Capture the cell that displays the provided text and extract its (x, y) central coordinate. 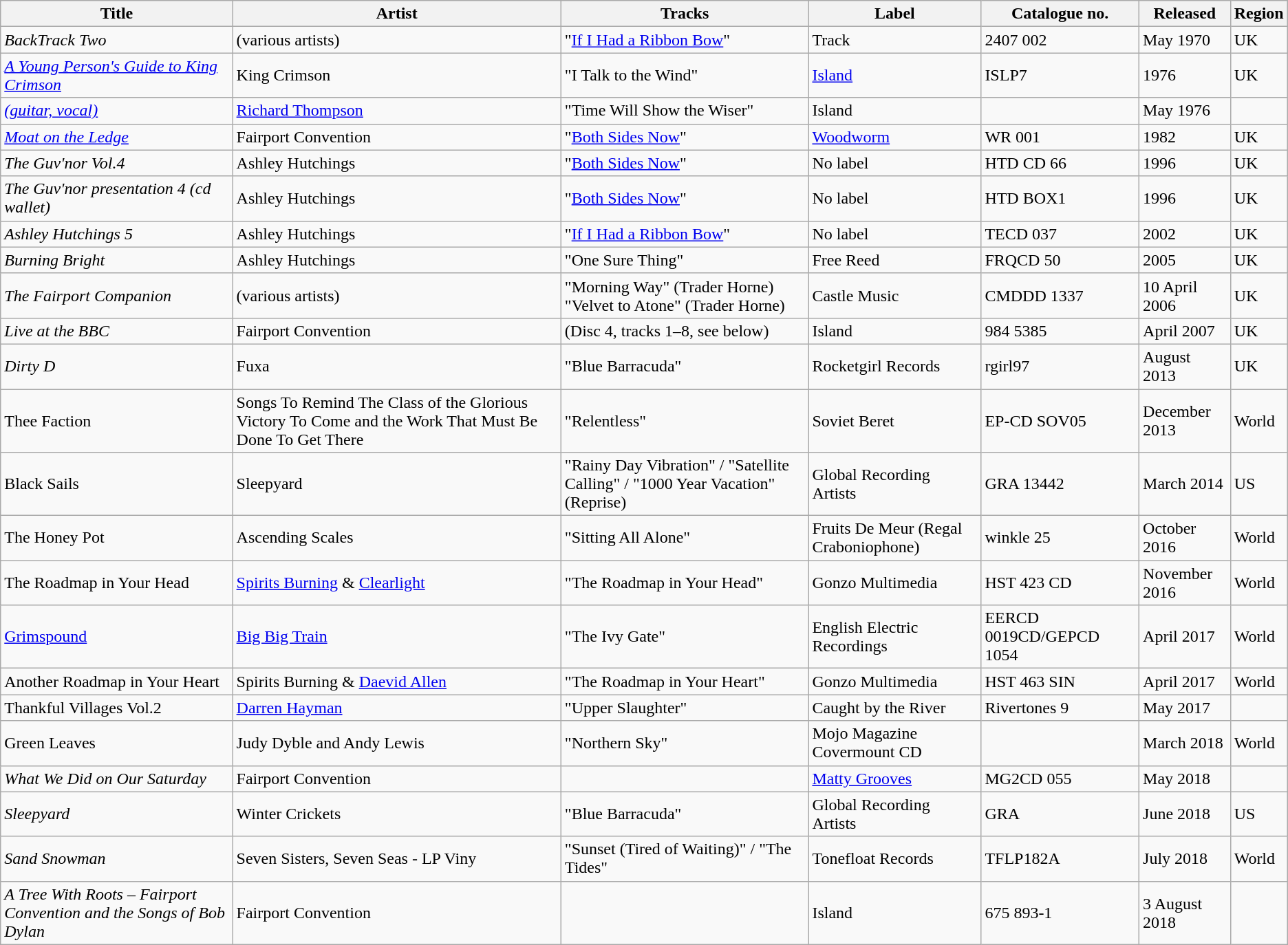
Another Roadmap in Your Heart (117, 682)
"The Ivy Gate" (685, 637)
HTD BOX1 (1060, 198)
2005 (1185, 260)
The Fairport Companion (117, 296)
May 2018 (1185, 779)
"Upper Slaughter" (685, 708)
Rocketgirl Records (894, 366)
"One Sure Thing" (685, 260)
10 April 2006 (1185, 296)
August 2013 (1185, 366)
rgirl97 (1060, 366)
March 2014 (1185, 484)
TECD 037 (1060, 234)
"Sunset (Tired of Waiting)" / "The Tides" (685, 858)
Black Sails (117, 484)
(guitar, vocal) (117, 111)
BackTrack Two (117, 40)
EP-CD SOV05 (1060, 421)
"Sitting All Alone" (685, 538)
Title (117, 14)
May 1970 (1185, 40)
FRQCD 50 (1060, 260)
Rivertones 9 (1060, 708)
2002 (1185, 234)
MG2CD 055 (1060, 779)
Caught by the River (894, 708)
"The Roadmap in Your Heart" (685, 682)
Woodworm (894, 137)
Released (1185, 14)
"Rainy Day Vibration" / "Satellite Calling" / "1000 Year Vacation" (Reprise) (685, 484)
984 5385 (1060, 331)
"Northern Sky" (685, 743)
1976 (1185, 76)
April 2007 (1185, 331)
3 August 2018 (1185, 913)
GRA (1060, 814)
Grimspound (117, 637)
Spirits Burning & Daevid Allen (396, 682)
Region (1259, 14)
Dirty D (117, 366)
"Relentless" (685, 421)
(Disc 4, tracks 1–8, see below) (685, 331)
October 2016 (1185, 538)
HST 463 SIN (1060, 682)
Live at the BBC (117, 331)
The Guv'nor presentation 4 (cd wallet) (117, 198)
"Time Will Show the Wiser" (685, 111)
King Crimson (396, 76)
Green Leaves (117, 743)
Tracks (685, 14)
A Tree With Roots – Fairport Convention and the Songs of Bob Dylan (117, 913)
May 2017 (1185, 708)
Sand Snowman (117, 858)
1982 (1185, 137)
ISLP7 (1060, 76)
What We Did on Our Saturday (117, 779)
HST 423 CD (1060, 583)
Fruits De Meur (Regal Craboniophone) (894, 538)
Thankful Villages Vol.2 (117, 708)
CMDDD 1337 (1060, 296)
The Guv'nor Vol.4 (117, 163)
2407 002 (1060, 40)
Richard Thompson (396, 111)
EERCD 0019CD/GEPCD 1054 (1060, 637)
"The Roadmap in Your Head" (685, 583)
Matty Grooves (894, 779)
Thee Faction (117, 421)
June 2018 (1185, 814)
Artist (396, 14)
Soviet Beret (894, 421)
TFLP182A (1060, 858)
Judy Dyble and Andy Lewis (396, 743)
Ashley Hutchings 5 (117, 234)
March 2018 (1185, 743)
HTD CD 66 (1060, 163)
Songs To Remind The Class of the Glorious Victory To Come and the Work That Must Be Done To Get There (396, 421)
The Roadmap in Your Head (117, 583)
December 2013 (1185, 421)
July 2018 (1185, 858)
Fuxa (396, 366)
Label (894, 14)
Ascending Scales (396, 538)
Spirits Burning & Clearlight (396, 583)
Darren Hayman (396, 708)
Burning Bright (117, 260)
Winter Crickets (396, 814)
"Morning Way" (Trader Horne) "Velvet to Atone" (Trader Horne) (685, 296)
A Young Person's Guide to King Crimson (117, 76)
675 893-1 (1060, 913)
November 2016 (1185, 583)
Castle Music (894, 296)
Big Big Train (396, 637)
Free Reed (894, 260)
English Electric Recordings (894, 637)
WR 001 (1060, 137)
Track (894, 40)
"I Talk to the Wind" (685, 76)
Tonefloat Records (894, 858)
Moat on the Ledge (117, 137)
Seven Sisters, Seven Seas - LP Viny (396, 858)
GRA 13442 (1060, 484)
May 1976 (1185, 111)
Mojo Magazine Covermount CD (894, 743)
winkle 25 (1060, 538)
Catalogue no. (1060, 14)
The Honey Pot (117, 538)
